Return [X, Y] of the center of cell containing provided text 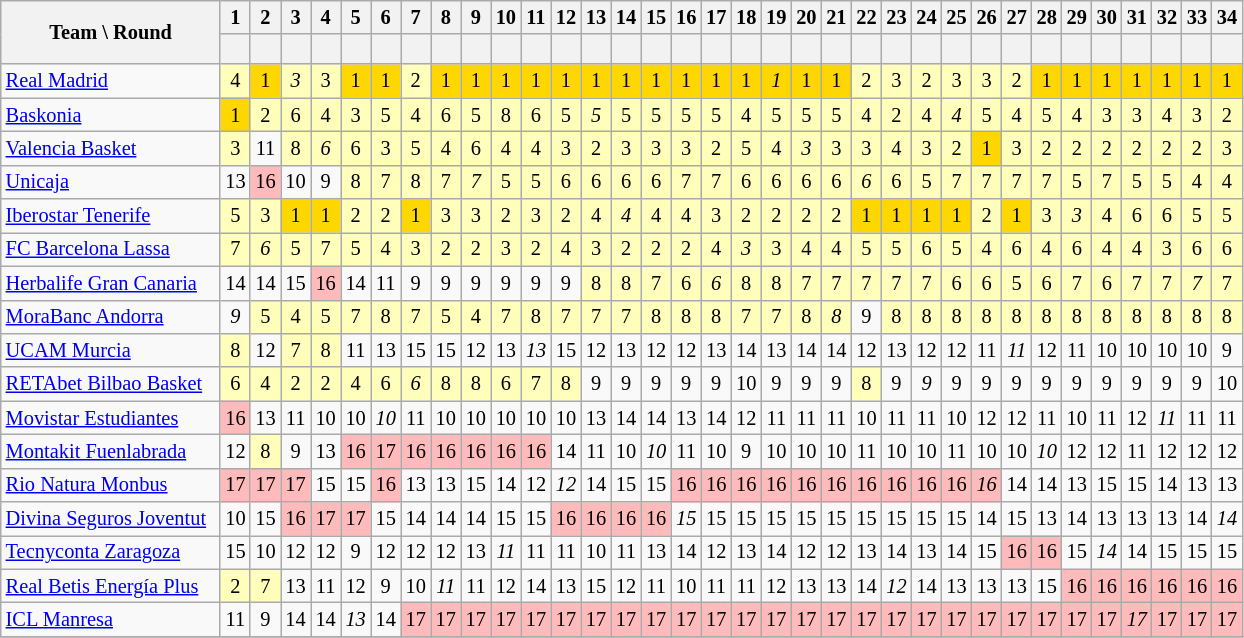
34 [1227, 17]
ICL Manresa [111, 619]
26 [987, 17]
Herbalife Gran Canaria [111, 283]
FC Barcelona Lassa [111, 249]
Real Madrid [111, 81]
32 [1167, 17]
MoraBanc Andorra [111, 317]
33 [1197, 17]
22 [866, 17]
23 [896, 17]
Baskonia [111, 115]
Tecnyconta Zaragoza [111, 552]
UCAM Murcia [111, 350]
27 [1017, 17]
19 [776, 17]
Valencia Basket [111, 148]
24 [926, 17]
30 [1107, 17]
Real Betis Energía Plus [111, 586]
Team \ Round [111, 32]
Montakit Fuenlabrada [111, 451]
28 [1047, 17]
Movistar Estudiantes [111, 418]
25 [957, 17]
Divina Seguros Joventut [111, 519]
Rio Natura Monbus [111, 485]
20 [806, 17]
21 [836, 17]
31 [1137, 17]
RETAbet Bilbao Basket [111, 384]
Unicaja [111, 182]
Iberostar Tenerife [111, 216]
18 [746, 17]
29 [1077, 17]
